For the text-containing cell, return its midpoint in (x, y) coordinate format. 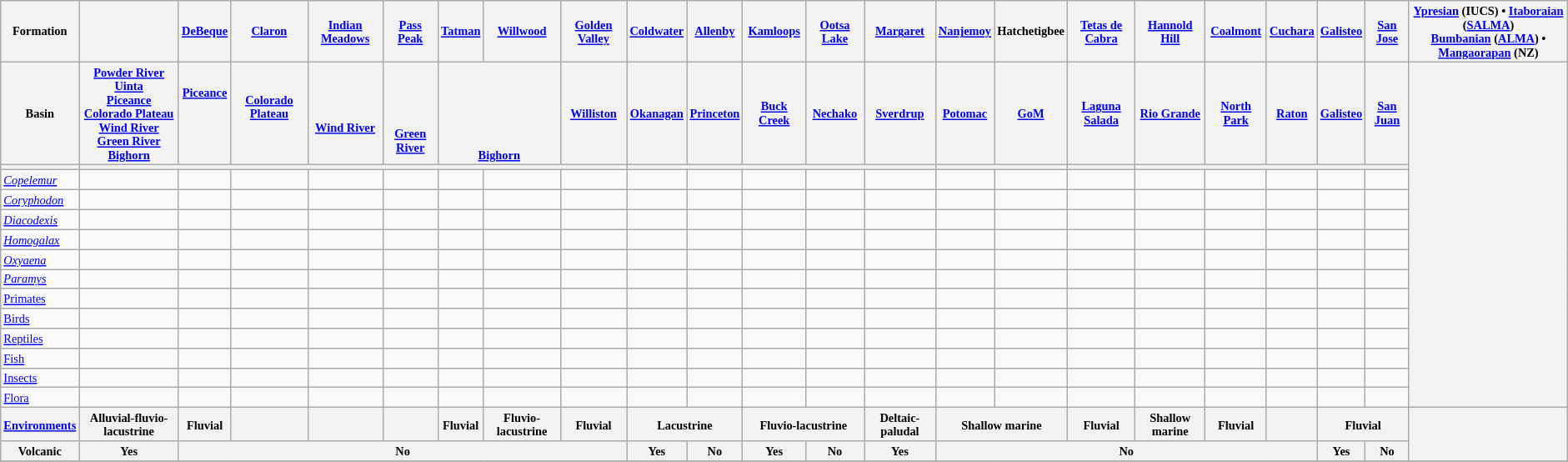
GoM (1031, 113)
Homogalax (40, 239)
Buck Creek (774, 113)
Golden Valley (594, 30)
Insects (40, 378)
Nanjemoy (964, 30)
Fish (40, 358)
Copelemur (40, 180)
Diacodexis (40, 219)
North Park (1235, 113)
Formation (40, 30)
Okanagan (657, 113)
Alluvial-fluvio-lacustrine (129, 424)
Coryphodon (40, 199)
Sverdrup (900, 113)
Deltaic-paludal (900, 424)
Wind River (345, 113)
Tatman (460, 30)
Kamloops (774, 30)
Potomac (964, 113)
Cuchara (1292, 30)
Flora (40, 397)
Reptiles (40, 338)
Hannold Hill (1170, 30)
San Jose (1387, 30)
Tetas de Cabra (1102, 30)
DeBeque (204, 30)
Oxyaena (40, 259)
Volcanic (40, 450)
Allenby (715, 30)
Piceance (204, 113)
Hatchetigbee (1031, 30)
Ypresian (IUCS) • Itaboraian (SALMA)Bumbanian (ALMA) • Mangaorapan (NZ) (1489, 30)
Rio Grande (1170, 113)
Environments (40, 424)
Birds (40, 319)
Green River (410, 113)
Laguna Salada (1102, 113)
Margaret (900, 30)
Indian Meadows (345, 30)
Ootsa Lake (834, 30)
Williston (594, 113)
Willwood (522, 30)
San Juan (1387, 113)
Nechako (834, 113)
Coldwater (657, 30)
Pass Peak (410, 30)
Powder RiverUintaPiceanceColorado PlateauWind RiverGreen RiverBighorn (129, 113)
Colorado Plateau (269, 113)
Paramys (40, 279)
Raton (1292, 113)
Bighorn (498, 113)
Princeton (715, 113)
Lacustrine (685, 424)
Coalmont (1235, 30)
Claron (269, 30)
Primates (40, 299)
Basin (40, 113)
